Scan for the cell matching the given text and deliver its [x, y] coordinate at center. 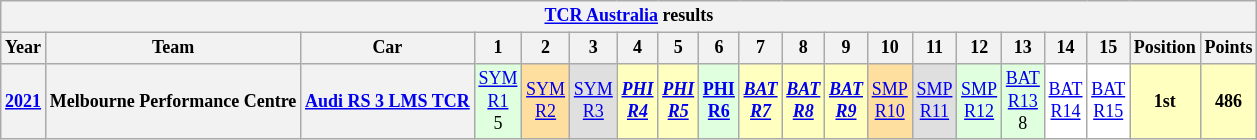
13 [1022, 48]
11 [934, 48]
SYMR3 [593, 101]
12 [980, 48]
486 [1228, 101]
BATR7 [760, 101]
14 [1066, 48]
BATR15 [1108, 101]
PHIR6 [720, 101]
BATR9 [846, 101]
5 [678, 48]
Team [172, 48]
4 [638, 48]
TCR Australia results [629, 16]
SYMR15 [498, 101]
Points [1228, 48]
6 [720, 48]
Position [1166, 48]
10 [890, 48]
Audi RS 3 LMS TCR [388, 101]
BATR14 [1066, 101]
3 [593, 48]
2021 [24, 101]
2 [546, 48]
9 [846, 48]
1 [498, 48]
BAT R8 [804, 101]
1st [1166, 101]
Melbourne Performance Centre [172, 101]
SMPR11 [934, 101]
PHIR4 [638, 101]
BATR138 [1022, 101]
SMPR12 [980, 101]
15 [1108, 48]
8 [804, 48]
SYMR2 [546, 101]
Year [24, 48]
7 [760, 48]
PHIR5 [678, 101]
SMPR10 [890, 101]
Car [388, 48]
